Determine the [x, y] coordinate at the center of the cell enclosing the given text.  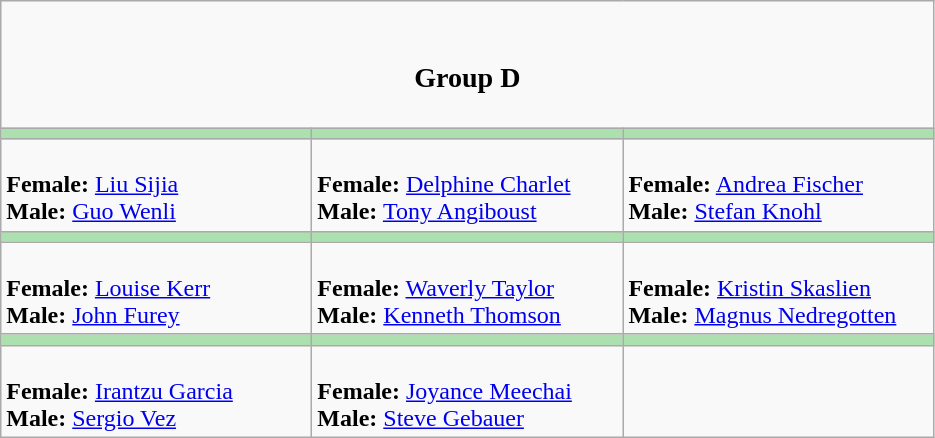
Female: Joyance Meechai Male: Steve Gebauer [468, 391]
Group D [468, 64]
Female: Liu Sijia Male: Guo Wenli [156, 185]
Female: Kristin Skaslien Male: Magnus Nedregotten [778, 288]
Female: Irantzu Garcia Male: Sergio Vez [156, 391]
Female: Waverly Taylor Male: Kenneth Thomson [468, 288]
Female: Andrea Fischer Male: Stefan Knohl [778, 185]
Female: Delphine Charlet Male: Tony Angiboust [468, 185]
Female: Louise Kerr Male: John Furey [156, 288]
